Extract the [x, y] coordinate from the center of the cell holding the provided text.  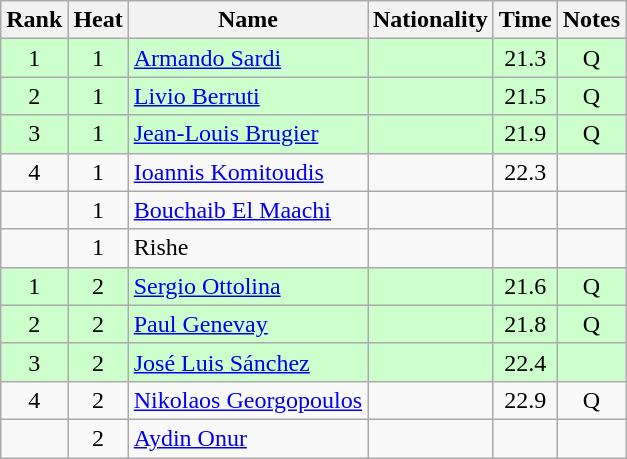
Name [248, 20]
21.8 [525, 324]
Livio Berruti [248, 96]
Armando Sardi [248, 58]
José Luis Sánchez [248, 362]
Jean-Louis Brugier [248, 134]
22.3 [525, 172]
Heat [98, 20]
Notes [591, 20]
22.9 [525, 400]
Sergio Ottolina [248, 286]
Nikolaos Georgopoulos [248, 400]
22.4 [525, 362]
Rishe [248, 248]
21.3 [525, 58]
Nationality [431, 20]
Ioannis Komitoudis [248, 172]
21.5 [525, 96]
Aydin Onur [248, 438]
Rank [34, 20]
Bouchaib El Maachi [248, 210]
Time [525, 20]
21.6 [525, 286]
21.9 [525, 134]
Paul Genevay [248, 324]
